Detect which cell encompasses the target text, then output its (X, Y) center coordinate. 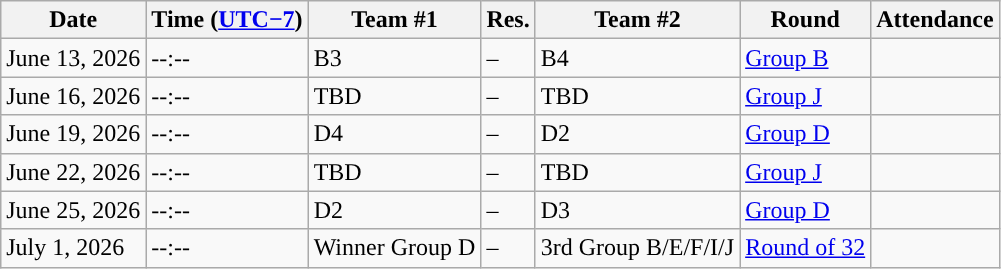
Group B (806, 58)
June 16, 2026 (74, 96)
B3 (394, 58)
D4 (394, 134)
B4 (637, 58)
June 25, 2026 (74, 210)
July 1, 2026 (74, 248)
Winner Group D (394, 248)
Res. (508, 20)
Date (74, 20)
Attendance (935, 20)
Time (UTC−7) (227, 20)
Round of 32 (806, 248)
June 19, 2026 (74, 134)
June 13, 2026 (74, 58)
Team #1 (394, 20)
3rd Group B/E/F/I/J (637, 248)
Round (806, 20)
June 22, 2026 (74, 172)
Team #2 (637, 20)
D3 (637, 210)
